Return the (X, Y) coordinate for the center point of the cell that contains the specified text.  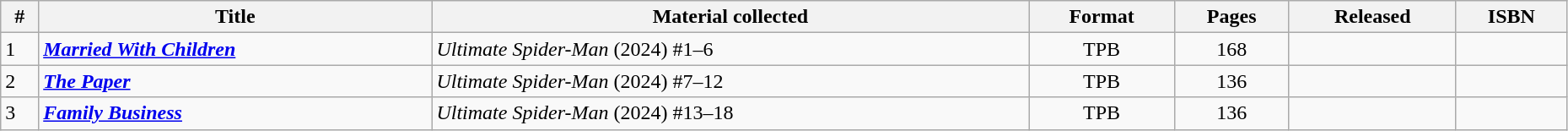
The Paper (235, 81)
Pages (1231, 17)
2 (20, 81)
Ultimate Spider-Man (2024) #1–6 (730, 49)
Ultimate Spider-Man (2024) #7–12 (730, 81)
Married With Children (235, 49)
Title (235, 17)
Family Business (235, 113)
168 (1231, 49)
3 (20, 113)
Material collected (730, 17)
Ultimate Spider-Man (2024) #13–18 (730, 113)
Format (1102, 17)
ISBN (1511, 17)
1 (20, 49)
# (20, 17)
Released (1372, 17)
